Detect which cell encompasses the target text, then output its (x, y) center coordinate. 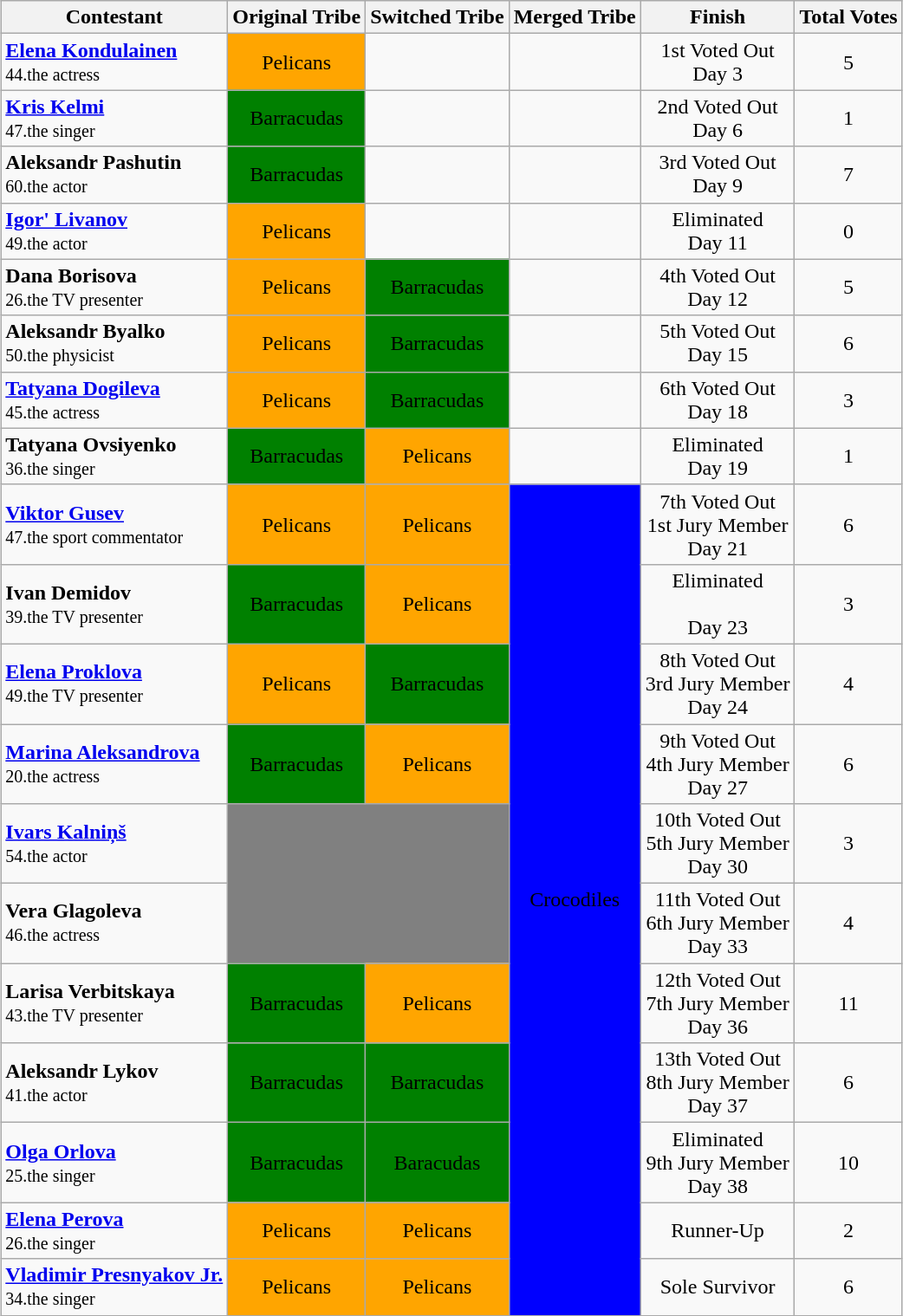
12th Voted Out7th Jury MemberDay 36 (718, 1003)
Crocodiles (575, 899)
4th Voted OutDay 12 (718, 288)
Aleksandr Lykov41.the actor (114, 1083)
Kris Kelmi47.the singer (114, 118)
13th Voted Out8th Jury MemberDay 37 (718, 1083)
Ivars Kalniņš54.the actor (114, 844)
3rd Voted OutDay 9 (718, 175)
Aleksandr Byalko50.the physicist (114, 343)
Igor' Livanov49.the actor (114, 230)
Original Tribe (296, 17)
2 (848, 1230)
EliminatedDay 23 (718, 604)
Elena Proklova49.the TV presenter (114, 684)
Vera Glagoleva 46.the actress (114, 924)
11 (848, 1003)
Elena Perova26.the singer (114, 1230)
Tatyana Dogileva45.the actress (114, 400)
Runner-Up (718, 1230)
6th Voted OutDay 18 (718, 400)
Total Votes (848, 17)
Olga Orlova25.the singer (114, 1163)
Tatyana Ovsiyenko36.the singer (114, 456)
Dana Borisova26.the TV presenter (114, 288)
8th Voted Out3rd Jury MemberDay 24 (718, 684)
Contestant (114, 17)
11th Voted Out6th Jury MemberDay 33 (718, 924)
Elena Kondulainen44.the actress (114, 62)
Vladimir Presnyakov Jr.34.the singer (114, 1287)
10th Voted Out5th Jury MemberDay 30 (718, 844)
2nd Voted OutDay 6 (718, 118)
9th Voted Out4th Jury MemberDay 27 (718, 764)
5th Voted OutDay 15 (718, 343)
Viktor Gusev47.the sport commentator (114, 524)
7th Voted Out1st Jury MemberDay 21 (718, 524)
Baracudas (438, 1163)
0 (848, 230)
Eliminated9th Jury MemberDay 38 (718, 1163)
Finish (718, 17)
10 (848, 1163)
Aleksandr Pashutin60.the actor (114, 175)
Switched Tribe (438, 17)
EliminatedDay 11 (718, 230)
Ivan Demidov39.the TV presenter (114, 604)
Sole Survivor (718, 1287)
Merged Tribe (575, 17)
Marina Aleksandrova20.the actress (114, 764)
Larisa Verbitskaya43.the TV presenter (114, 1003)
EliminatedDay 19 (718, 456)
1st Voted OutDay 3 (718, 62)
7 (848, 175)
